Scan for the cell matching the given text and deliver its (X, Y) coordinate at center. 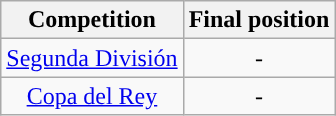
Copa del Rey (92, 96)
Competition (92, 20)
Final position (259, 20)
Segunda División (92, 58)
